For the text-containing cell, return its midpoint in (X, Y) coordinate format. 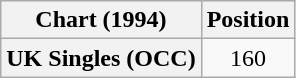
Position (248, 20)
UK Singles (OCC) (101, 58)
160 (248, 58)
Chart (1994) (101, 20)
